Identify which cell holds the provided text, then report its [X, Y] central coordinate. 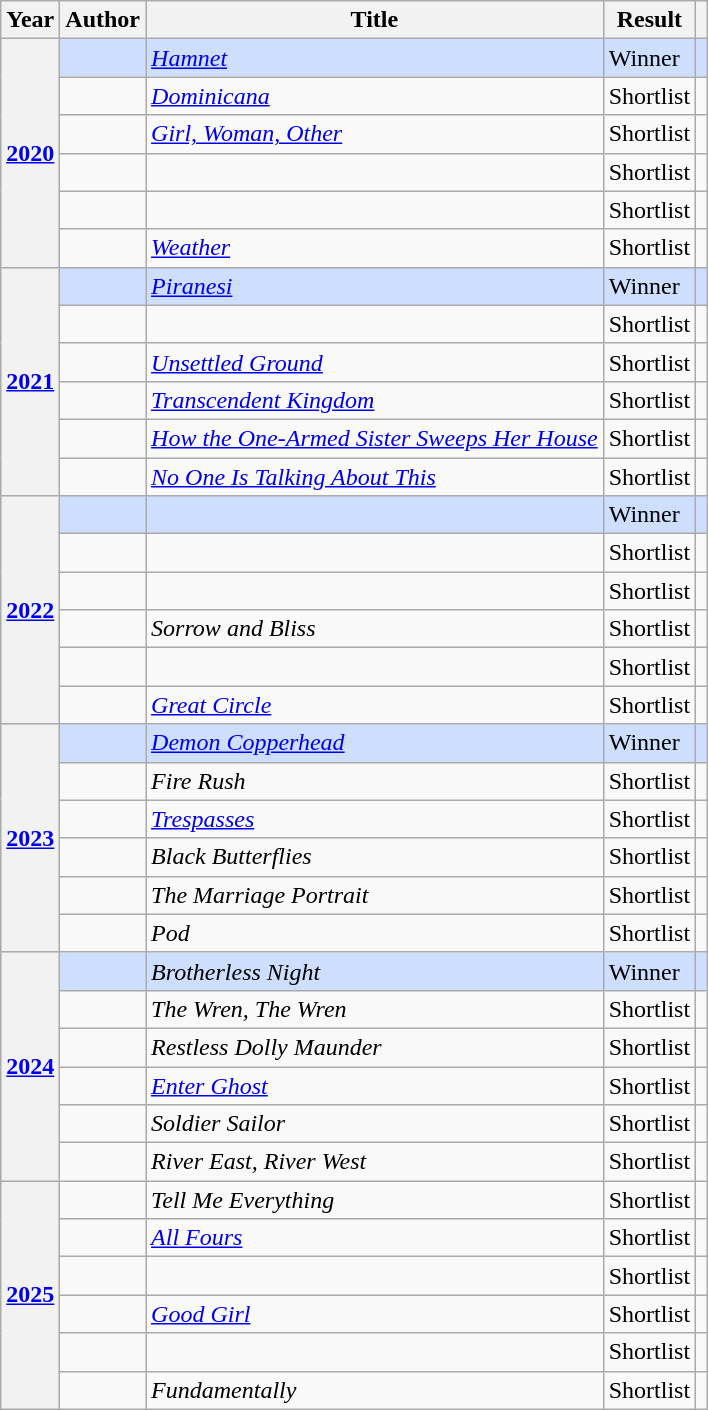
Result [649, 20]
Good Girl [375, 1314]
Soldier Sailor [375, 1124]
Unsettled Ground [375, 362]
2023 [30, 838]
2020 [30, 153]
2025 [30, 1295]
All Fours [375, 1238]
Title [375, 20]
Fire Rush [375, 781]
Piranesi [375, 286]
Pod [375, 933]
Girl, Woman, Other [375, 134]
The Marriage Portrait [375, 895]
How the One-Armed Sister Sweeps Her House [375, 438]
The Wren, The Wren [375, 1009]
2024 [30, 1066]
Black Butterflies [375, 857]
Great Circle [375, 705]
Transcendent Kingdom [375, 400]
Enter Ghost [375, 1085]
No One Is Talking About This [375, 477]
River East, River West [375, 1162]
Tell Me Everything [375, 1200]
2021 [30, 381]
Trespasses [375, 819]
Brotherless Night [375, 971]
Dominicana [375, 96]
Author [103, 20]
Fundamentally [375, 1390]
Sorrow and Bliss [375, 629]
Hamnet [375, 58]
Weather [375, 248]
2022 [30, 610]
Demon Copperhead [375, 743]
Year [30, 20]
Restless Dolly Maunder [375, 1047]
